Output the (X, Y) coordinate of the center of the cell containing the given text.  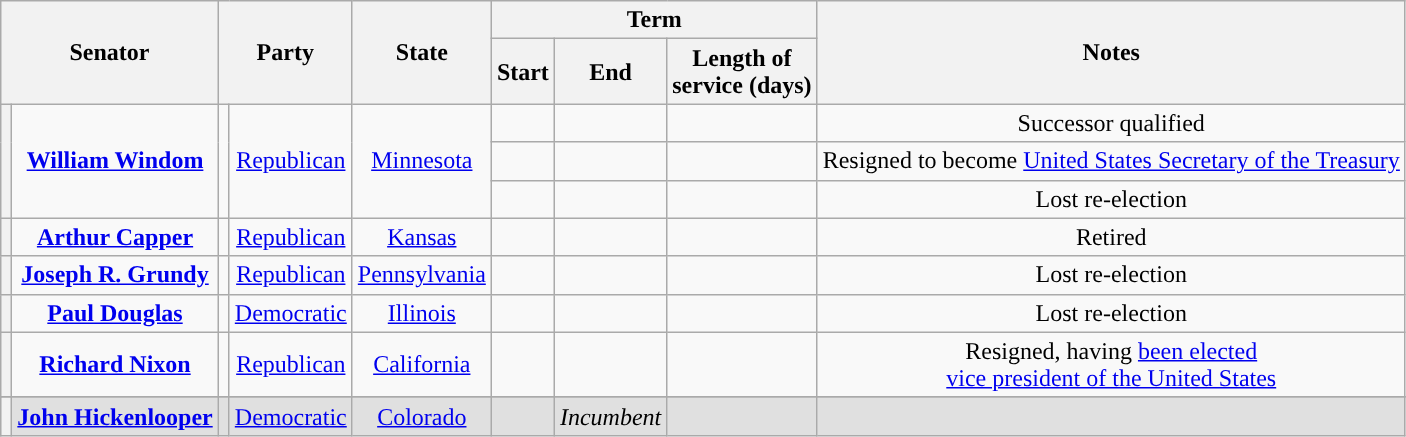
Richard Nixon (115, 364)
Minnesota (422, 161)
Retired (1111, 237)
Start (522, 72)
Resigned, having been electedvice president of the United States (1111, 364)
Successor qualified (1111, 123)
Paul Douglas (115, 313)
Kansas (422, 237)
Length ofservice (days) (742, 72)
Pennsylvania (422, 275)
Senator (110, 52)
John Hickenlooper (115, 416)
End (610, 72)
Colorado (422, 416)
William Windom (115, 161)
State (422, 52)
Joseph R. Grundy (115, 275)
Party (285, 52)
Term (654, 20)
Notes (1111, 52)
Incumbent (610, 416)
Illinois (422, 313)
Arthur Capper (115, 237)
California (422, 364)
Resigned to become United States Secretary of the Treasury (1111, 161)
